Return (X, Y) of the center of cell containing provided text 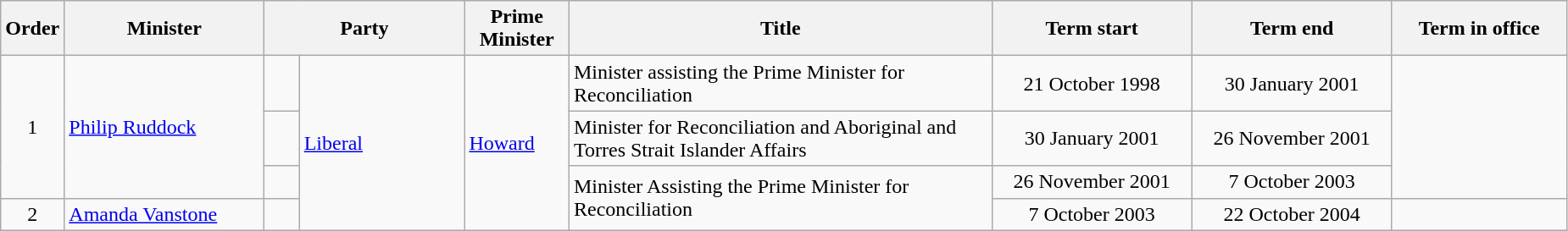
Minister assisting the Prime Minister for Reconciliation (780, 83)
Philip Ruddock (164, 127)
Amanda Vanstone (164, 214)
Title (780, 29)
Minister (164, 29)
21 October 1998 (1092, 83)
Minister for Reconciliation and Aboriginal and Torres Strait Islander Affairs (780, 139)
Minister Assisting the Prime Minister for Reconciliation (780, 198)
Term end (1292, 29)
2 (32, 214)
Party (364, 29)
Prime Minister (517, 29)
Order (32, 29)
Term start (1092, 29)
Liberal (381, 143)
Howard (517, 143)
22 October 2004 (1292, 214)
1 (32, 127)
Term in office (1479, 29)
